Scan for the cell matching the given text and deliver its [x, y] coordinate at center. 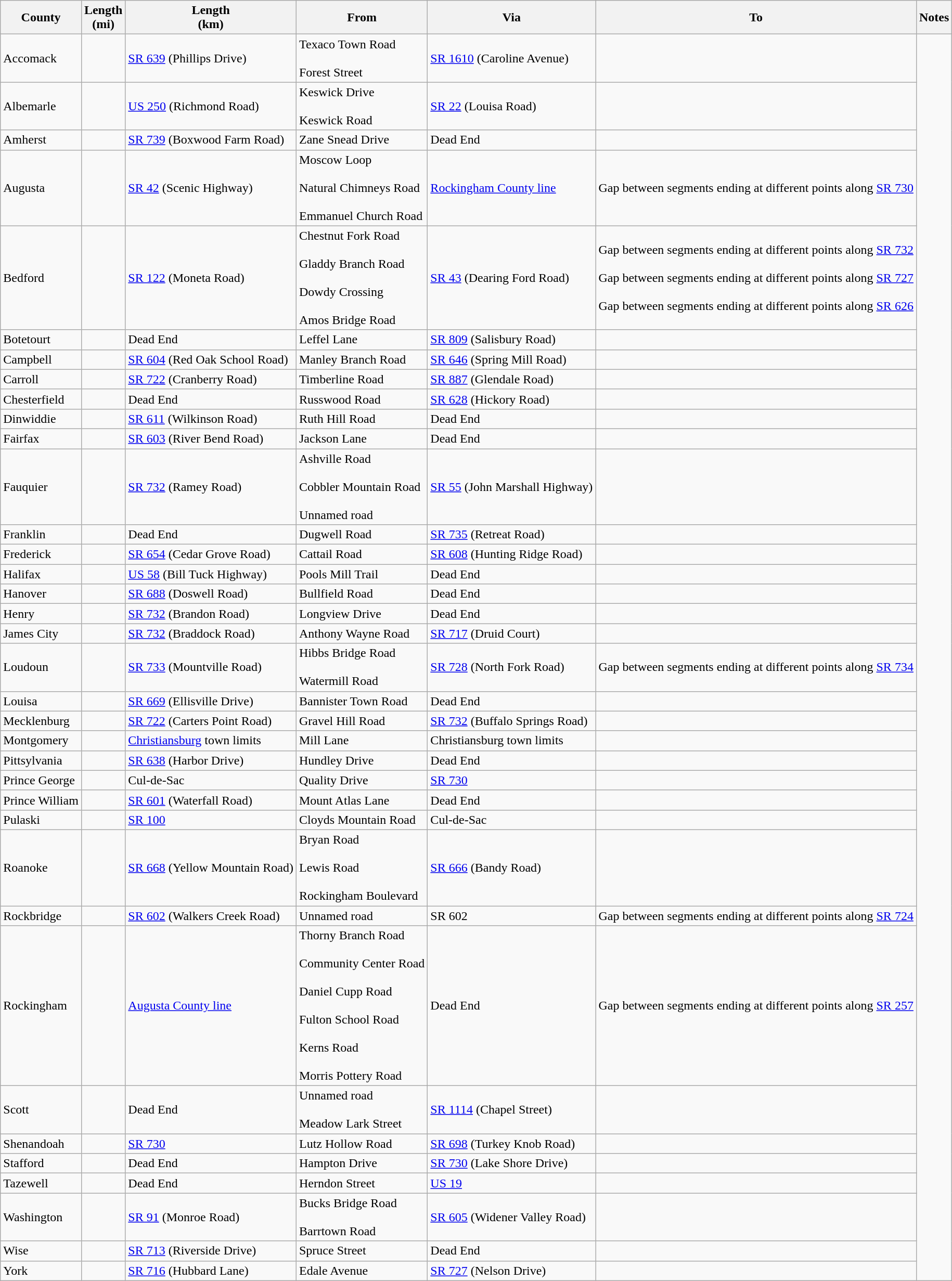
Rockbridge [41, 916]
Washington [41, 1217]
SR 654 (Cedar Grove Road) [211, 554]
Fairfax [41, 438]
Via [512, 18]
Texaco Town RoadForest Street [362, 58]
Cattail Road [362, 554]
Albemarle [41, 106]
Prince George [41, 780]
Henry [41, 614]
Russwood Road [362, 399]
Rockingham County line [512, 188]
Gravel Hill Road [362, 721]
SR 668 (Yellow Mountain Road) [211, 868]
Pulaski [41, 820]
SR 605 (Widener Valley Road) [512, 1217]
SR 728 (North Fork Road) [512, 667]
Accomack [41, 58]
SR 722 (Cranberry Road) [211, 379]
Notes [934, 18]
SR 602 (Walkers Creek Road) [211, 916]
Tazewell [41, 1183]
SR 730 (Lake Shore Drive) [512, 1163]
Length(mi) [103, 18]
Chesterfield [41, 399]
SR 646 (Spring Mill Road) [512, 359]
SR 722 (Carters Point Road) [211, 721]
Loudoun [41, 667]
SR 43 (Dearing Ford Road) [512, 278]
Louisa [41, 701]
SR 100 [211, 820]
SR 732 (Brandon Road) [211, 614]
Length(km) [211, 18]
SR 727 (Nelson Drive) [512, 1271]
SR 887 (Glendale Road) [512, 379]
Pittsylvania [41, 760]
SR 809 (Salisbury Road) [512, 340]
Cloyds Mountain Road [362, 820]
Roanoke [41, 868]
SR 639 (Phillips Drive) [211, 58]
SR 732 (Ramey Road) [211, 486]
Manley Branch Road [362, 359]
Rockingham [41, 1006]
Timberline Road [362, 379]
Bucks Bridge RoadBarrtown Road [362, 1217]
SR 717 (Druid Court) [512, 633]
Pools Mill Trail [362, 574]
SR 1114 (Chapel Street) [512, 1110]
SR 688 (Doswell Road) [211, 594]
Fauquier [41, 486]
Bannister Town Road [362, 701]
Augusta [41, 188]
Wise [41, 1251]
Hundley Drive [362, 760]
US 19 [512, 1183]
Unnamed road [362, 916]
Keswick DriveKeswick Road [362, 106]
Gap between segments ending at different points along SR 734 [756, 667]
Prince William [41, 800]
Dugwell Road [362, 535]
SR 603 (River Bend Road) [211, 438]
Anthony Wayne Road [362, 633]
SR 1610 (Caroline Avenue) [512, 58]
SR 91 (Monroe Road) [211, 1217]
Hampton Drive [362, 1163]
Scott [41, 1110]
From [362, 18]
Lutz Hollow Road [362, 1144]
Herndon Street [362, 1183]
Stafford [41, 1163]
Frederick [41, 554]
Amherst [41, 140]
Shenandoah [41, 1144]
Edale Avenue [362, 1271]
Montgomery [41, 741]
SR 604 (Red Oak School Road) [211, 359]
James City [41, 633]
SR 733 (Mountville Road) [211, 667]
To [756, 18]
SR 42 (Scenic Highway) [211, 188]
Zane Snead Drive [362, 140]
SR 698 (Turkey Knob Road) [512, 1144]
Halifax [41, 574]
SR 628 (Hickory Road) [512, 399]
Longview Drive [362, 614]
Mecklenburg [41, 721]
Thorny Branch RoadCommunity Center RoadDaniel Cupp RoadFulton School RoadKerns RoadMorris Pottery Road [362, 1006]
SR 55 (John Marshall Highway) [512, 486]
SR 22 (Louisa Road) [512, 106]
Gap between segments ending at different points along SR 257 [756, 1006]
Mill Lane [362, 741]
Hibbs Bridge RoadWatermill Road [362, 667]
SR 713 (Riverside Drive) [211, 1251]
US 250 (Richmond Road) [211, 106]
Bedford [41, 278]
SR 602 [512, 916]
Franklin [41, 535]
SR 638 (Harbor Drive) [211, 760]
Gap between segments ending at different points along SR 724 [756, 916]
Campbell [41, 359]
Chestnut Fork RoadGladdy Branch RoadDowdy CrossingAmos Bridge Road [362, 278]
Bryan RoadLewis RoadRockingham Boulevard [362, 868]
Quality Drive [362, 780]
SR 735 (Retreat Road) [512, 535]
Ruth Hill Road [362, 419]
SR 669 (Ellisville Drive) [211, 701]
SR 739 (Boxwood Farm Road) [211, 140]
Bullfield Road [362, 594]
SR 732 (Buffalo Springs Road) [512, 721]
SR 716 (Hubbard Lane) [211, 1271]
SR 608 (Hunting Ridge Road) [512, 554]
Botetourt [41, 340]
Mount Atlas Lane [362, 800]
Dinwiddie [41, 419]
SR 611 (Wilkinson Road) [211, 419]
Unnamed roadMeadow Lark Street [362, 1110]
Spruce Street [362, 1251]
Leffel Lane [362, 340]
SR 122 (Moneta Road) [211, 278]
Gap between segments ending at different points along SR 730 [756, 188]
Hanover [41, 594]
SR 601 (Waterfall Road) [211, 800]
York [41, 1271]
Jackson Lane [362, 438]
County [41, 18]
SR 666 (Bandy Road) [512, 868]
Moscow LoopNatural Chimneys RoadEmmanuel Church Road [362, 188]
SR 732 (Braddock Road) [211, 633]
Augusta County line [211, 1006]
Carroll [41, 379]
US 58 (Bill Tuck Highway) [211, 574]
Ashville RoadCobbler Mountain RoadUnnamed road [362, 486]
